For the text-containing cell, return its midpoint in [X, Y] coordinate format. 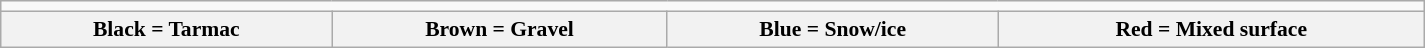
Brown = Gravel [500, 29]
Red = Mixed surface [1211, 29]
Blue = Snow/ice [832, 29]
Black = Tarmac [166, 29]
